Output the (X, Y) coordinate of the center of the cell containing the given text.  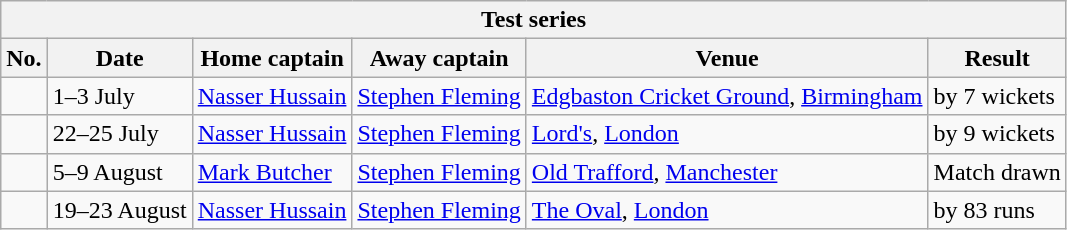
22–25 July (120, 134)
Test series (534, 20)
Date (120, 58)
Edgbaston Cricket Ground, Birmingham (727, 96)
Mark Butcher (272, 172)
The Oval, London (727, 210)
by 83 runs (997, 210)
Match drawn (997, 172)
Venue (727, 58)
Home captain (272, 58)
1–3 July (120, 96)
Lord's, London (727, 134)
by 7 wickets (997, 96)
Old Trafford, Manchester (727, 172)
5–9 August (120, 172)
Away captain (439, 58)
Result (997, 58)
No. (24, 58)
19–23 August (120, 210)
by 9 wickets (997, 134)
